Return [X, Y] of the center of cell containing provided text 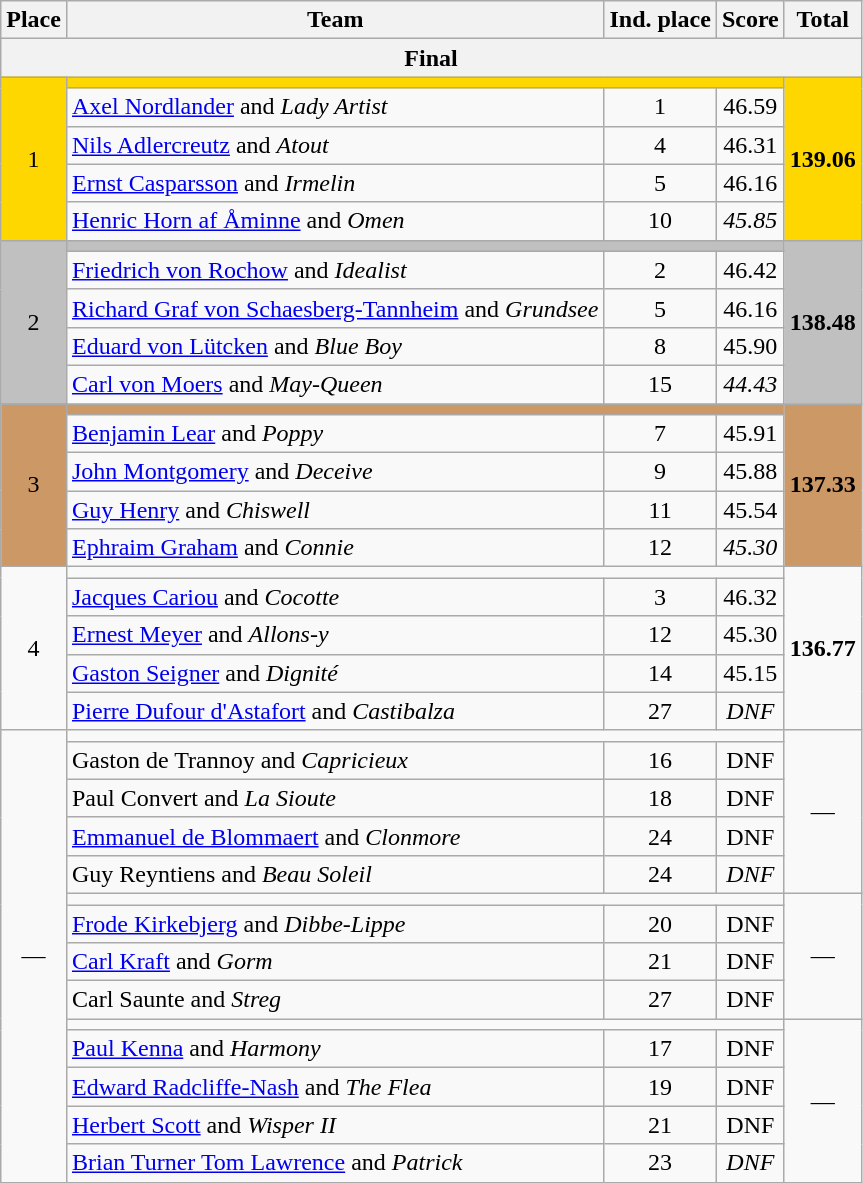
Pierre Dufour d'Astafort and Castibalza [334, 711]
45.91 [750, 434]
Carl von Moers and May-Queen [334, 384]
John Montgomery and Deceive [334, 472]
Brian Turner Tom Lawrence and Patrick [334, 1163]
11 [660, 510]
17 [660, 1049]
Axel Nordlander and Lady Artist [334, 107]
Richard Graf von Schaesberg-Tannheim and Grundsee [334, 308]
136.77 [822, 648]
Henric Horn af Åminne and Omen [334, 221]
Benjamin Lear and Poppy [334, 434]
Ind. place [660, 20]
23 [660, 1163]
46.32 [750, 597]
Score [750, 20]
137.33 [822, 486]
Jacques Cariou and Cocotte [334, 597]
45.88 [750, 472]
14 [660, 673]
44.43 [750, 384]
7 [660, 434]
Eduard von Lütcken and Blue Boy [334, 346]
46.42 [750, 270]
Guy Reyntiens and Beau Soleil [334, 874]
Final [432, 58]
18 [660, 798]
Gaston de Trannoy and Capricieux [334, 760]
45.90 [750, 346]
Friedrich von Rochow and Idealist [334, 270]
Herbert Scott and Wisper II [334, 1125]
20 [660, 923]
19 [660, 1087]
Place [34, 20]
45.54 [750, 510]
Frode Kirkebjerg and Dibbe-Lippe [334, 923]
46.31 [750, 145]
Carl Kraft and Gorm [334, 962]
Carl Saunte and Streg [334, 1000]
Emmanuel de Blommaert and Clonmore [334, 836]
Team [334, 20]
45.85 [750, 221]
Ernest Meyer and Allons-y [334, 635]
15 [660, 384]
Paul Kenna and Harmony [334, 1049]
10 [660, 221]
45.15 [750, 673]
Total [822, 20]
Paul Convert and La Sioute [334, 798]
139.06 [822, 158]
Ernst Casparsson and Irmelin [334, 183]
9 [660, 472]
Edward Radcliffe-Nash and The Flea [334, 1087]
16 [660, 760]
Nils Adlercreutz and Atout [334, 145]
Guy Henry and Chiswell [334, 510]
Ephraim Graham and Connie [334, 548]
46.59 [750, 107]
Gaston Seigner and Dignité [334, 673]
8 [660, 346]
138.48 [822, 322]
